Scan for the cell matching the given text and deliver its (X, Y) coordinate at center. 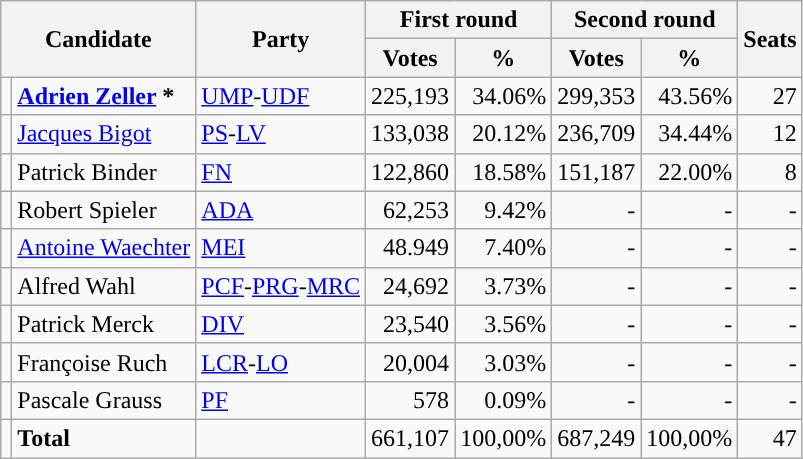
Second round (645, 20)
34.06% (504, 96)
133,038 (410, 134)
Alfred Wahl (104, 286)
PS-LV (281, 134)
20,004 (410, 362)
7.40% (504, 248)
122,860 (410, 172)
3.03% (504, 362)
Françoise Ruch (104, 362)
661,107 (410, 438)
Candidate (98, 39)
Pascale Grauss (104, 400)
LCR-LO (281, 362)
62,253 (410, 210)
20.12% (504, 134)
687,249 (596, 438)
18.58% (504, 172)
8 (770, 172)
299,353 (596, 96)
First round (459, 20)
151,187 (596, 172)
Seats (770, 39)
Patrick Merck (104, 324)
Antoine Waechter (104, 248)
Patrick Binder (104, 172)
Adrien Zeller * (104, 96)
9.42% (504, 210)
FN (281, 172)
48.949 (410, 248)
UMP-UDF (281, 96)
34.44% (690, 134)
Total (104, 438)
DIV (281, 324)
236,709 (596, 134)
43.56% (690, 96)
23,540 (410, 324)
225,193 (410, 96)
0.09% (504, 400)
22.00% (690, 172)
PCF-PRG-MRC (281, 286)
24,692 (410, 286)
PF (281, 400)
Robert Spieler (104, 210)
MEI (281, 248)
Jacques Bigot (104, 134)
27 (770, 96)
Party (281, 39)
47 (770, 438)
3.56% (504, 324)
12 (770, 134)
ADA (281, 210)
3.73% (504, 286)
578 (410, 400)
